Pinpoint the cell where the given text exists, returning its [X, Y] midpoint coordinate. 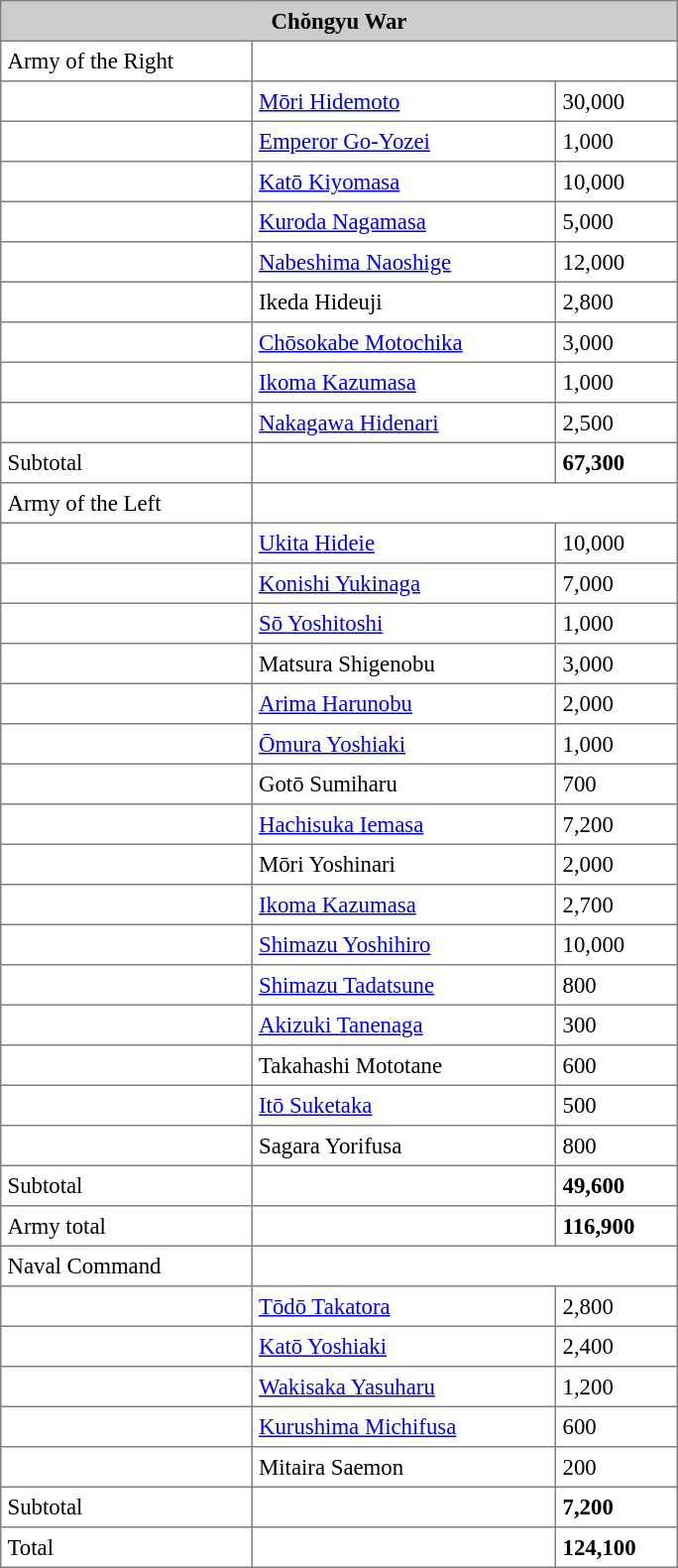
Kurushima Michifusa [404, 1426]
2,500 [617, 422]
2,700 [617, 905]
Akizuki Tanenaga [404, 1025]
116,900 [617, 1226]
Mitaira Saemon [404, 1467]
Naval Command [127, 1266]
Matsura Shigenobu [404, 663]
Shimazu Tadatsune [404, 985]
Gotō Sumiharu [404, 784]
Shimazu Yoshihiro [404, 944]
49,600 [617, 1185]
Army of the Left [127, 503]
67,300 [617, 462]
2,400 [617, 1346]
Ikeda Hideuji [404, 302]
Kuroda Nagamasa [404, 221]
Takahashi Mototane [404, 1065]
7,000 [617, 583]
Total [127, 1547]
500 [617, 1105]
Wakisaka Yasuharu [404, 1387]
Itō Suketaka [404, 1105]
Konishi Yukinaga [404, 583]
Chōsokabe Motochika [404, 342]
Ukita Hideie [404, 543]
200 [617, 1467]
Nabeshima Naoshige [404, 262]
1,200 [617, 1387]
Katō Kiyomasa [404, 181]
700 [617, 784]
30,000 [617, 101]
5,000 [617, 221]
Emperor Go-Yozei [404, 141]
Nakagawa Hidenari [404, 422]
Tōdō Takatora [404, 1306]
Army total [127, 1226]
Sō Yoshitoshi [404, 623]
124,100 [617, 1547]
Sagara Yorifusa [404, 1146]
Katō Yoshiaki [404, 1346]
Arima Harunobu [404, 703]
Ōmura Yoshiaki [404, 744]
Mōri Hidemoto [404, 101]
Army of the Right [127, 60]
Mōri Yoshinari [404, 864]
Chŏngyu War [339, 21]
12,000 [617, 262]
Hachisuka Iemasa [404, 824]
300 [617, 1025]
